Extract the (x, y) coordinate from the center of the cell holding the provided text.  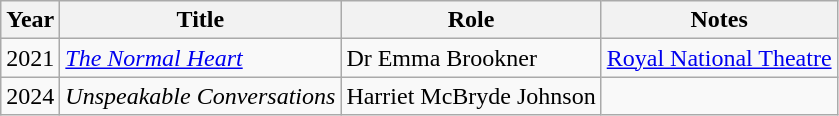
Title (200, 20)
Dr Emma Brookner (471, 58)
Unspeakable Conversations (200, 96)
Notes (719, 20)
Role (471, 20)
Royal National Theatre (719, 58)
2021 (30, 58)
Harriet McBryde Johnson (471, 96)
The Normal Heart (200, 58)
2024 (30, 96)
Year (30, 20)
